Locate the cell with the specified text and output its [X, Y] center coordinate. 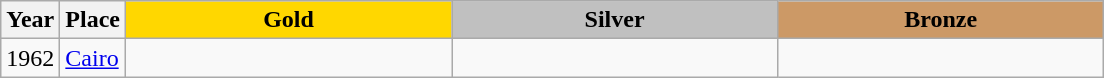
Bronze [941, 20]
Silver [615, 20]
Cairo [93, 58]
Year [30, 20]
Gold [289, 20]
1962 [30, 58]
Place [93, 20]
